Output the [x, y] coordinate of the center of the cell containing the given text.  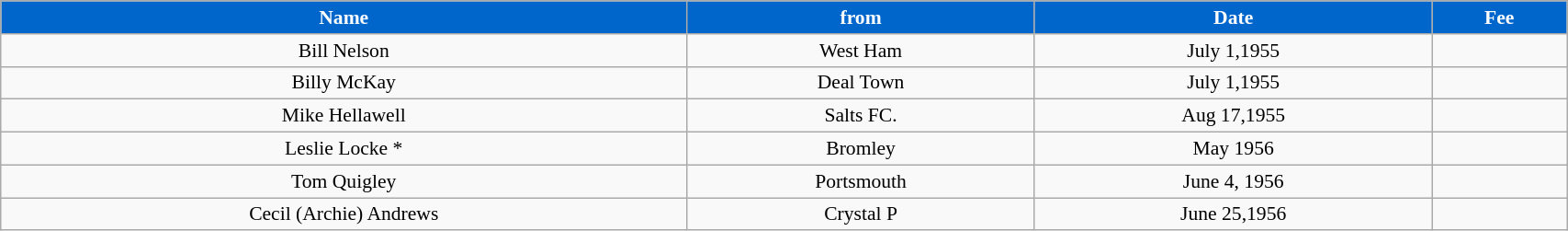
Leslie Locke * [344, 149]
Aug 17,1955 [1233, 116]
Crystal P [862, 214]
Mike Hellawell [344, 116]
Bill Nelson [344, 51]
Salts FC. [862, 116]
Cecil (Archie) Andrews [344, 214]
Billy McKay [344, 83]
Name [344, 17]
Bromley [862, 149]
Tom Quigley [344, 181]
Date [1233, 17]
June 4, 1956 [1233, 181]
Fee [1499, 17]
West Ham [862, 51]
May 1956 [1233, 149]
Deal Town [862, 83]
Portsmouth [862, 181]
June 25,1956 [1233, 214]
from [862, 17]
